Scan for the cell matching the given text and deliver its [X, Y] coordinate at center. 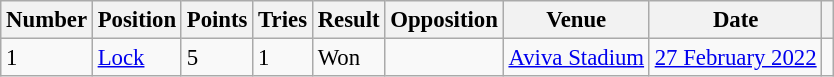
Won [348, 58]
Result [348, 20]
Number [47, 20]
Lock [136, 58]
Opposition [444, 20]
Position [136, 20]
Aviva Stadium [576, 58]
5 [216, 58]
Date [736, 20]
Venue [576, 20]
Points [216, 20]
27 February 2022 [736, 58]
Tries [283, 20]
